Detect which cell encompasses the target text, then output its (X, Y) center coordinate. 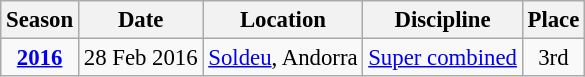
Super combined (442, 58)
Location (283, 20)
Place (553, 20)
Soldeu, Andorra (283, 58)
3rd (553, 58)
2016 (40, 58)
Discipline (442, 20)
28 Feb 2016 (140, 58)
Season (40, 20)
Date (140, 20)
